Scan for the cell matching the given text and deliver its [X, Y] coordinate at center. 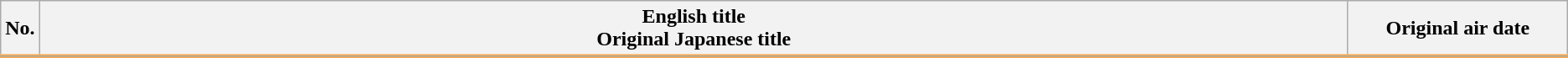
English title Original Japanese title [694, 29]
Original air date [1457, 29]
No. [20, 29]
